Find where the given text appears and provide that cell's center as (X, Y) coordinate. 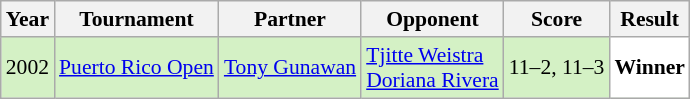
11–2, 11–3 (557, 68)
2002 (28, 68)
Winner (650, 68)
Tony Gunawan (290, 68)
Year (28, 19)
Score (557, 19)
Puerto Rico Open (136, 68)
Partner (290, 19)
Result (650, 19)
Opponent (432, 19)
Tjitte Weistra Doriana Rivera (432, 68)
Tournament (136, 19)
